Scan for the cell matching the given text and deliver its [X, Y] coordinate at center. 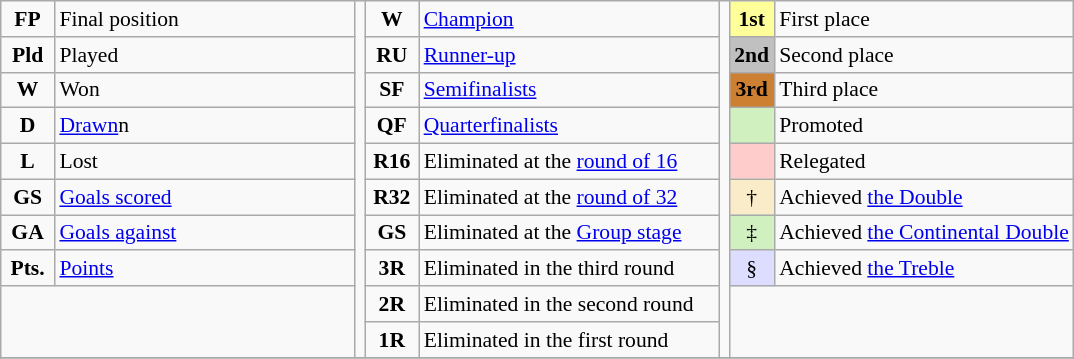
L [28, 162]
Won [204, 90]
Runner-up [569, 55]
R16 [392, 162]
1R [392, 340]
Drawnn [204, 126]
† [752, 197]
Goals against [204, 233]
Third place [924, 90]
Eliminated in the third round [569, 269]
Eliminated in the first round [569, 340]
FP [28, 19]
Champion [569, 19]
Second place [924, 55]
1st [752, 19]
‡ [752, 233]
3rd [752, 90]
SF [392, 90]
Points [204, 269]
Final position [204, 19]
Promoted [924, 126]
Pts. [28, 269]
Achieved the Double [924, 197]
R32 [392, 197]
QF [392, 126]
Lost [204, 162]
Semifinalists [569, 90]
3R [392, 269]
Goals scored [204, 197]
Eliminated in the second round [569, 304]
Played [204, 55]
2R [392, 304]
§ [752, 269]
Eliminated at the round of 32 [569, 197]
2nd [752, 55]
Relegated [924, 162]
First place [924, 19]
Eliminated at the round of 16 [569, 162]
Achieved the Treble [924, 269]
Quarterfinalists [569, 126]
Achieved the Continental Double [924, 233]
RU [392, 55]
GA [28, 233]
Eliminated at the Group stage [569, 233]
D [28, 126]
Pld [28, 55]
